Extract the [x, y] coordinate from the center of the cell holding the provided text.  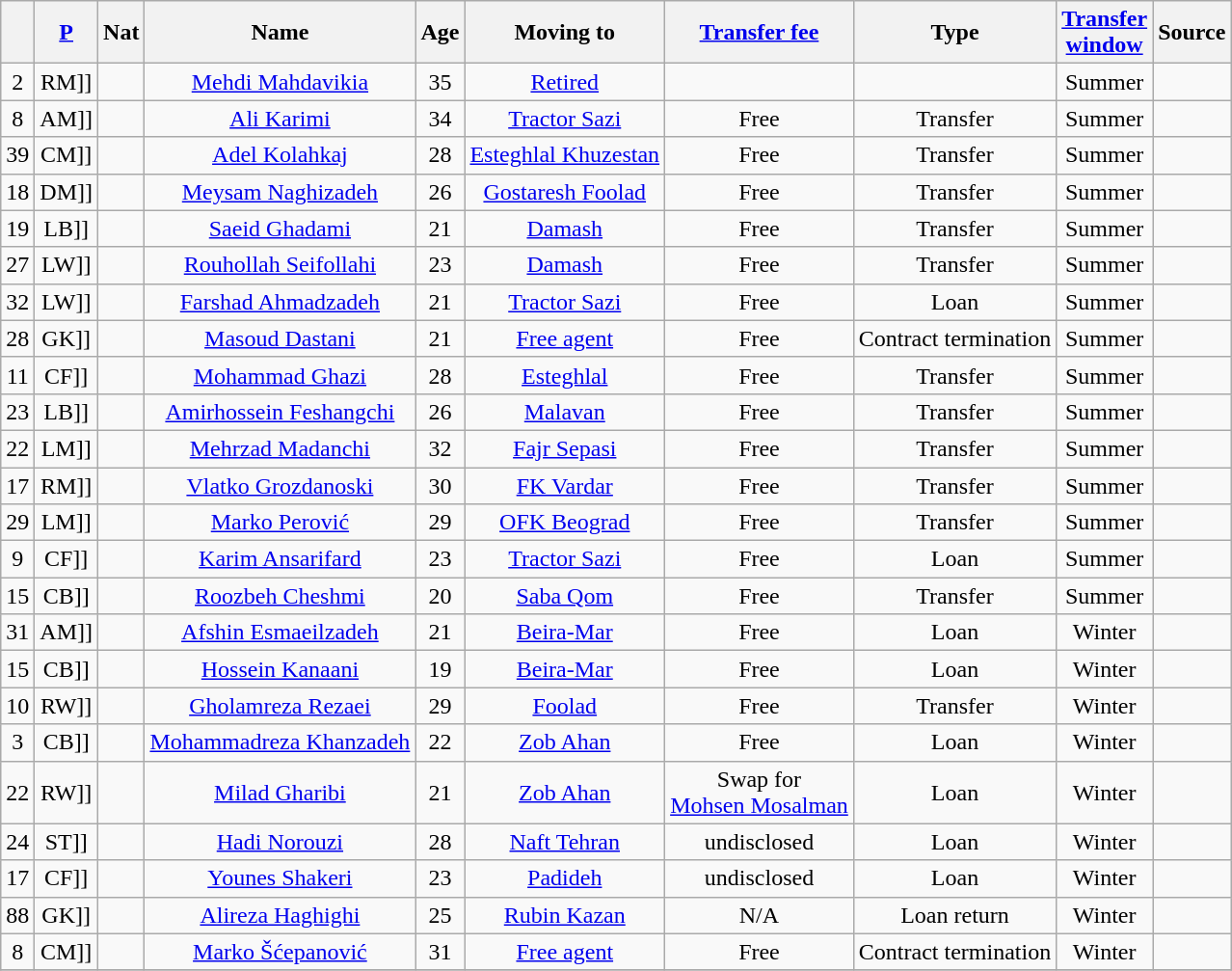
Marko Perović [280, 523]
Naft Tehran [565, 842]
27 [17, 265]
3 [17, 742]
Mohammadreza Khanzadeh [280, 742]
Rubin Kazan [565, 915]
Mehrzad Madanchi [280, 448]
Esteghlal [565, 375]
Saba Qom [565, 596]
Roozbeh Cheshmi [280, 596]
Moving to [565, 33]
24 [17, 842]
Ali Karimi [280, 119]
Masoud Dastani [280, 338]
Fajr Sepasi [565, 448]
Vlatko Grozdanoski [280, 485]
Milad Gharibi [280, 793]
Nat [121, 33]
P [67, 33]
25 [440, 915]
Foolad [565, 706]
39 [17, 155]
Hadi Norouzi [280, 842]
34 [440, 119]
Alireza Haghighi [280, 915]
ST]] [67, 842]
Name [280, 33]
N/A [760, 915]
18 [17, 192]
10 [17, 706]
Transferwindow [1105, 33]
Padideh [565, 878]
Marko Šćepanović [280, 952]
Transfer fee [760, 33]
Swap forMohsen Mosalman [760, 793]
11 [17, 375]
Retired [565, 82]
Loan return [954, 915]
88 [17, 915]
OFK Beograd [565, 523]
DM]] [67, 192]
Meysam Naghizadeh [280, 192]
9 [17, 559]
Rouhollah Seifollahi [280, 265]
Younes Shakeri [280, 878]
Farshad Ahmadzadeh [280, 302]
Mohammad Ghazi [280, 375]
Hossein Kanaani [280, 669]
Malavan [565, 412]
Source [1192, 33]
Saeid Ghadami [280, 229]
Mehdi Mahdavikia [280, 82]
FK Vardar [565, 485]
Karim Ansarifard [280, 559]
Amirhossein Feshangchi [280, 412]
Afshin Esmaeilzadeh [280, 633]
20 [440, 596]
35 [440, 82]
Type [954, 33]
Esteghlal Khuzestan [565, 155]
Age [440, 33]
Adel Kolahkaj [280, 155]
30 [440, 485]
Gholamreza Rezaei [280, 706]
Gostaresh Foolad [565, 192]
2 [17, 82]
